Scan for the cell matching the given text and deliver its (x, y) coordinate at center. 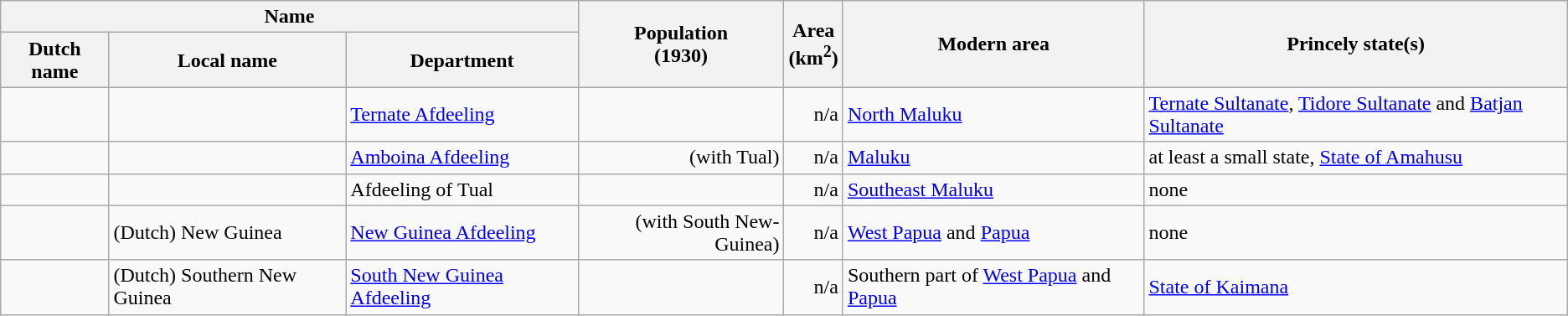
West Papua and Papua (993, 233)
(with Tual) (681, 158)
North Maluku (993, 114)
Local name (228, 60)
Department (462, 60)
Southern part of West Papua and Papua (993, 287)
Ternate Sultanate, Tidore Sultanate and Batjan Sultanate (1355, 114)
Afdeeling of Tual (462, 189)
State of Kaimana (1355, 287)
Ternate Afdeeling (462, 114)
Princely state(s) (1355, 44)
(Dutch) New Guinea (228, 233)
Modern area (993, 44)
(with South New-Guinea) (681, 233)
Dutch name (55, 60)
Area(km2) (813, 44)
Maluku (993, 158)
Amboina Afdeeling (462, 158)
Population(1930) (681, 44)
Southeast Maluku (993, 189)
at least a small state, State of Amahusu (1355, 158)
Name (290, 17)
New Guinea Afdeeling (462, 233)
South New Guinea Afdeeling (462, 287)
(Dutch) Southern New Guinea (228, 287)
